Identify which cell holds the provided text, then report its (x, y) central coordinate. 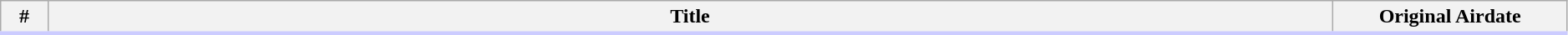
Title (690, 17)
# (24, 17)
Original Airdate (1450, 17)
